Return the (x, y) coordinate for the center point of the cell that contains the specified text.  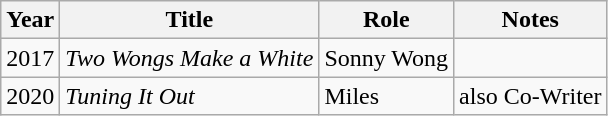
Sonny Wong (386, 58)
2020 (30, 96)
Notes (530, 20)
2017 (30, 58)
Role (386, 20)
Year (30, 20)
Two Wongs Make a White (190, 58)
Tuning It Out (190, 96)
Miles (386, 96)
also Co-Writer (530, 96)
Title (190, 20)
